Detect which cell encompasses the target text, then output its (X, Y) center coordinate. 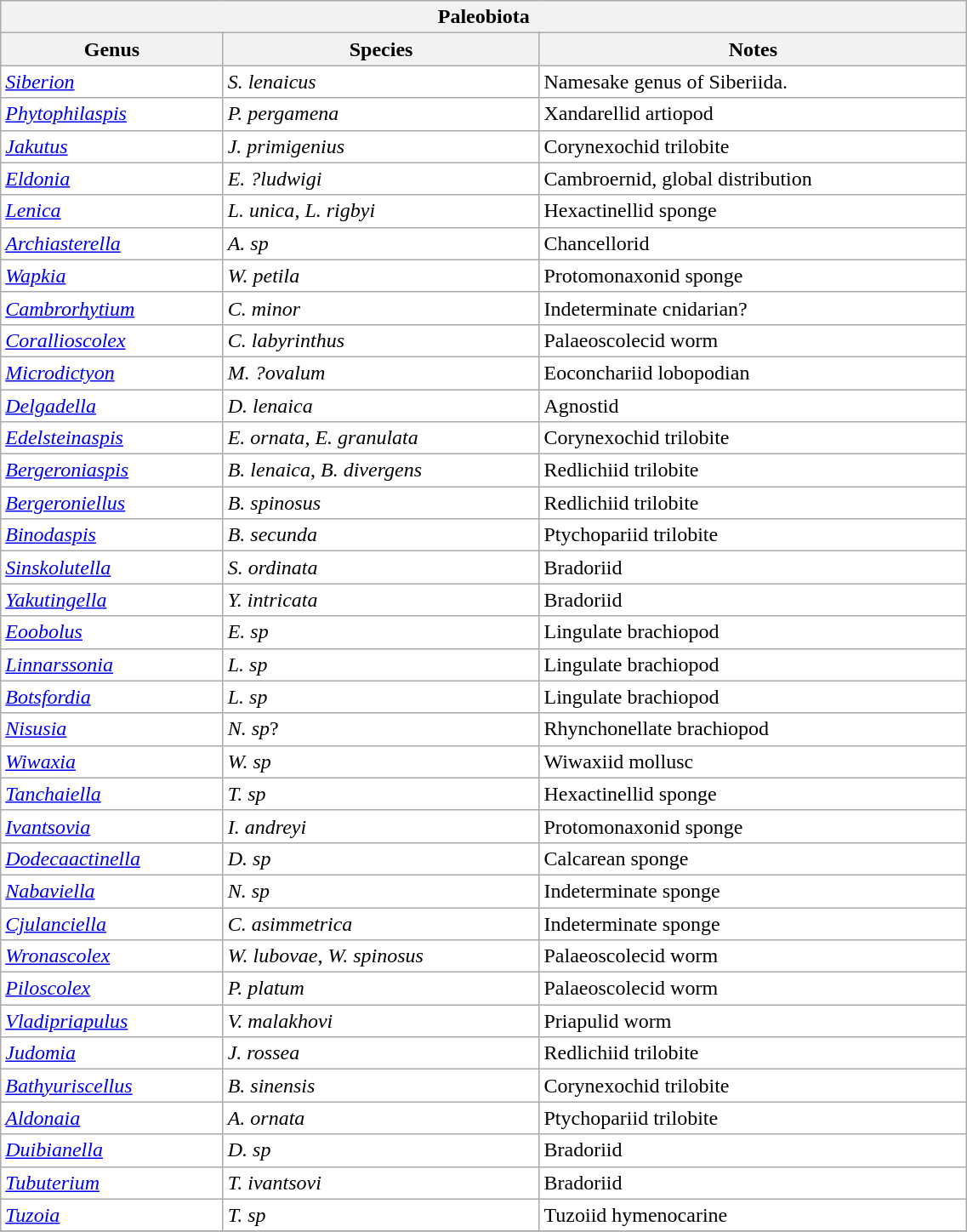
T. ivantsovi (381, 1183)
Tuzoiid hymenocarine (754, 1215)
Agnostid (754, 406)
Paleobiota (484, 17)
Calcarean sponge (754, 858)
Tubuterium (112, 1183)
Botsfordia (112, 697)
W. petila (381, 276)
Bathyuriscellus (112, 1086)
P. platum (381, 989)
Tuzoia (112, 1215)
Judomia (112, 1053)
Nabaviella (112, 891)
Genus (112, 49)
Binodaspis (112, 535)
Tanchaiella (112, 794)
Bergeroniellus (112, 503)
Jakutus (112, 146)
Duibianella (112, 1150)
L. unica, L. rigbyi (381, 211)
Wiwaxiid mollusc (754, 761)
E. sp (381, 632)
Corallioscolex (112, 340)
B. secunda (381, 535)
P. pergamena (381, 114)
Linnarssonia (112, 664)
Cjulanciella (112, 923)
Lenica (112, 211)
A. sp (381, 243)
Piloscolex (112, 989)
M. ?ovalum (381, 373)
B. lenaica, B. divergens (381, 471)
Bergeroniaspis (112, 471)
E. ?ludwigi (381, 179)
W. sp (381, 761)
B. spinosus (381, 503)
Chancellorid (754, 243)
Vladipriapulus (112, 1021)
Ivantsovia (112, 826)
Eldonia (112, 179)
Wronascolex (112, 956)
Microdictyon (112, 373)
Yakutingella (112, 600)
J. rossea (381, 1053)
Species (381, 49)
Edelsteinaspis (112, 438)
Xandarellid artiopod (754, 114)
I. andreyi (381, 826)
W. lubovae, W. spinosus (381, 956)
C. minor (381, 308)
Priapulid worm (754, 1021)
B. sinensis (381, 1086)
Siberion (112, 82)
Wapkia (112, 276)
Cambroernid, global distribution (754, 179)
Eoobolus (112, 632)
Eoconchariid lobopodian (754, 373)
N. sp? (381, 729)
Aldonaia (112, 1118)
Nisusia (112, 729)
E. ornata, E. granulata (381, 438)
S. ordinata (381, 568)
Wiwaxia (112, 761)
Notes (754, 49)
S. lenaicus (381, 82)
Phytophilaspis (112, 114)
Cambrorhytium (112, 308)
D. lenaica (381, 406)
C. asimmetrica (381, 923)
Indeterminate cnidarian? (754, 308)
N. sp (381, 891)
Namesake genus of Siberiida. (754, 82)
A. ornata (381, 1118)
C. labyrinthus (381, 340)
Dodecaactinella (112, 858)
Delgadella (112, 406)
Sinskolutella (112, 568)
Archiasterella (112, 243)
V. malakhovi (381, 1021)
Rhynchonellate brachiopod (754, 729)
J. primigenius (381, 146)
Y. intricata (381, 600)
